Find where the given text appears and provide that cell's center as [x, y] coordinate. 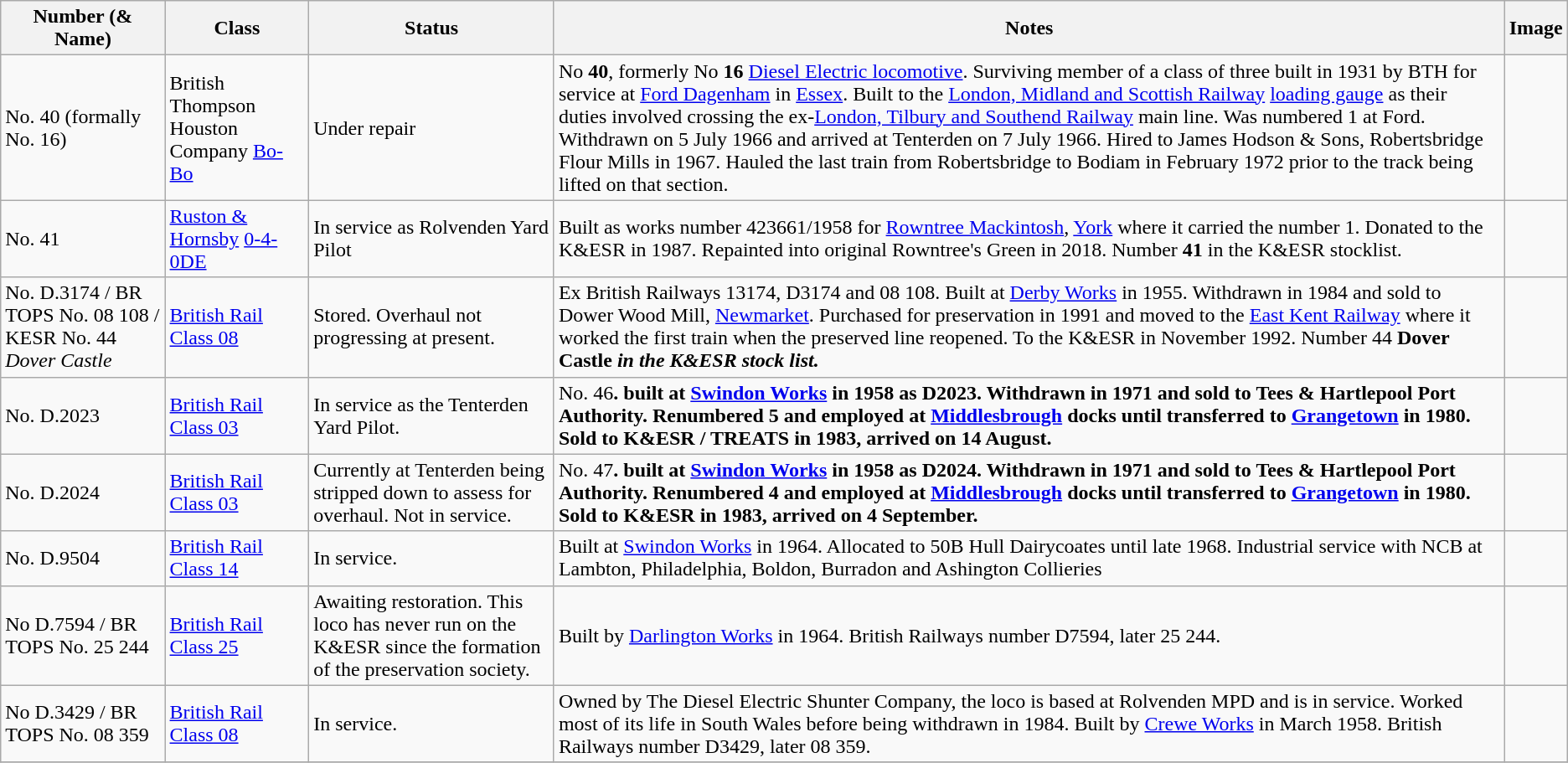
British Thompson Houston Company Bo-Bo [237, 127]
No. 40 (formally No. 16) [83, 127]
In service as Rolvenden Yard Pilot [432, 239]
In service as the Tenterden Yard Pilot. [432, 415]
No D.7594 / BR TOPS No. 25 244 [83, 635]
Image [1536, 28]
Under repair [432, 127]
Built by Darlington Works in 1964. British Railways number D7594, later 25 244. [1029, 635]
No. D.3174 / BR TOPS No. 08 108 / KESR No. 44 Dover Castle [83, 327]
No. D.9504 [83, 558]
No D.3429 / BR TOPS No. 08 359 [83, 724]
British Rail Class 14 [237, 558]
Number (& Name) [83, 28]
Ruston & Hornsby 0-4-0DE [237, 239]
Status [432, 28]
No. D.2024 [83, 492]
Class [237, 28]
No. 41 [83, 239]
British Rail Class 25 [237, 635]
Awaiting restoration. This loco has never run on the K&ESR since the formation of the preservation society. [432, 635]
Currently at Tenterden being stripped down to assess for overhaul. Not in service. [432, 492]
Stored. Overhaul not progressing at present. [432, 327]
Notes [1029, 28]
No. D.2023 [83, 415]
